Search for the cell housing the specified text and yield its [x, y] center coordinate. 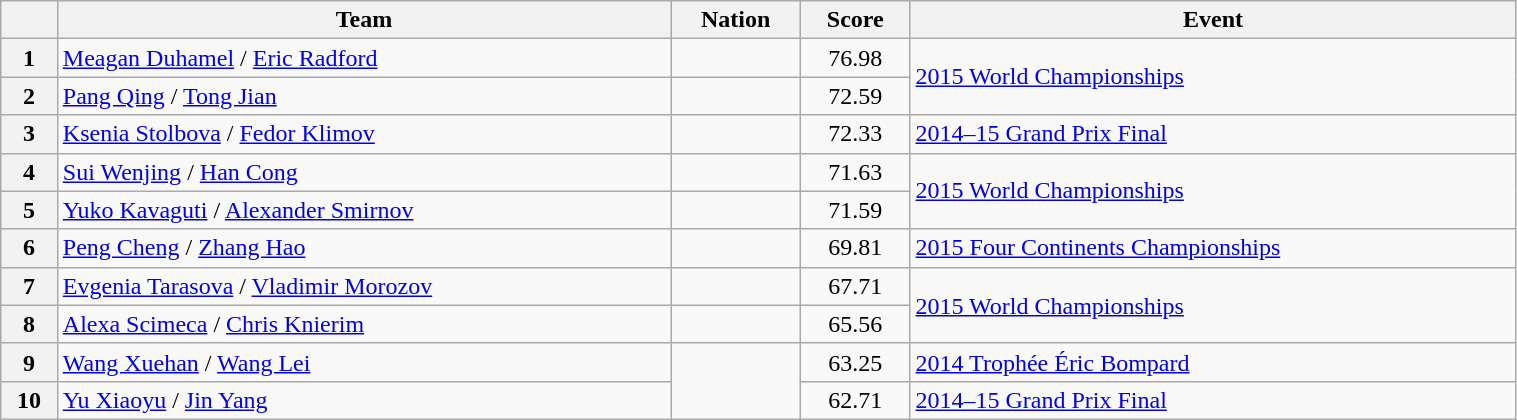
65.56 [855, 324]
3 [30, 134]
69.81 [855, 248]
9 [30, 362]
67.71 [855, 286]
Wang Xuehan / Wang Lei [364, 362]
1 [30, 58]
Alexa Scimeca / Chris Knierim [364, 324]
71.63 [855, 172]
Nation [736, 20]
4 [30, 172]
Event [1213, 20]
8 [30, 324]
72.59 [855, 96]
7 [30, 286]
Pang Qing / Tong Jian [364, 96]
6 [30, 248]
Sui Wenjing / Han Cong [364, 172]
Meagan Duhamel / Eric Radford [364, 58]
Yu Xiaoyu / Jin Yang [364, 400]
2014 Trophée Éric Bompard [1213, 362]
Team [364, 20]
76.98 [855, 58]
5 [30, 210]
71.59 [855, 210]
Ksenia Stolbova / Fedor Klimov [364, 134]
63.25 [855, 362]
2 [30, 96]
Evgenia Tarasova / Vladimir Morozov [364, 286]
Score [855, 20]
62.71 [855, 400]
72.33 [855, 134]
Peng Cheng / Zhang Hao [364, 248]
Yuko Kavaguti / Alexander Smirnov [364, 210]
2015 Four Continents Championships [1213, 248]
10 [30, 400]
